From the cell containing the given text, extract its center point as (x, y) coordinate. 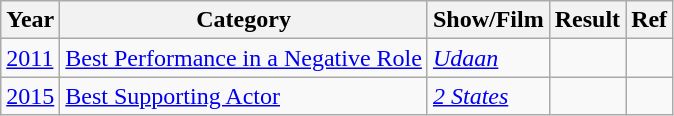
Year (30, 20)
Show/Film (488, 20)
Ref (650, 20)
Best Supporting Actor (244, 96)
Result (587, 20)
2015 (30, 96)
Best Performance in a Negative Role (244, 58)
2 States (488, 96)
2011 (30, 58)
Udaan (488, 58)
Category (244, 20)
